Detect which cell encompasses the target text, then output its [x, y] center coordinate. 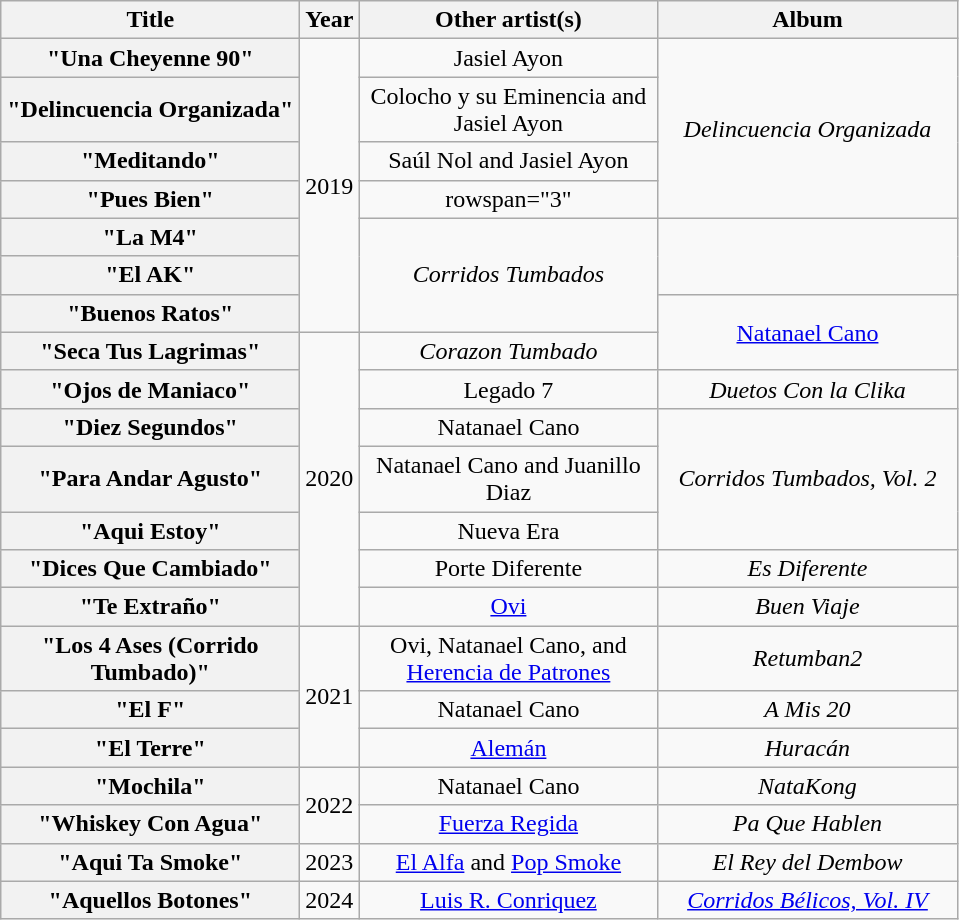
"Diez Segundos" [150, 427]
"Mochila" [150, 786]
Natanael Cano and Juanillo Diaz [508, 478]
"Para Andar Agusto" [150, 478]
"Meditando" [150, 161]
"El F" [150, 710]
Pa Que Hablen [808, 824]
El Rey del Dembow [808, 862]
Saúl Nol and Jasiel Ayon [508, 161]
Luis R. Conriquez [508, 900]
Other artist(s) [508, 20]
rowspan="3" [508, 199]
Alemán [508, 748]
Es Diferente [808, 569]
"Buenos Ratos" [150, 313]
Retumban2 [808, 658]
A Mis 20 [808, 710]
Year [330, 20]
2021 [330, 696]
"Dices Que Cambiado" [150, 569]
"El AK" [150, 275]
Jasiel Ayon [508, 58]
"El Terre" [150, 748]
Nueva Era [508, 531]
"Te Extraño" [150, 607]
Legado 7 [508, 389]
NataKong [808, 786]
Corazon Tumbado [508, 351]
"Aqui Estoy" [150, 531]
Corridos Tumbados, Vol. 2 [808, 478]
Fuerza Regida [508, 824]
"Aqui Ta Smoke" [150, 862]
"Aquellos Botones" [150, 900]
Title [150, 20]
Buen Viaje [808, 607]
"Una Cheyenne 90" [150, 58]
Huracán [808, 748]
Corridos Bélicos, Vol. IV [808, 900]
"Ojos de Maniaco" [150, 389]
2024 [330, 900]
"Seca Tus Lagrimas" [150, 351]
Ovi [508, 607]
"Pues Bien" [150, 199]
El Alfa and Pop Smoke [508, 862]
Album [808, 20]
2022 [330, 805]
Ovi, Natanael Cano, and Herencia de Patrones [508, 658]
Colocho y su Eminencia and Jasiel Ayon [508, 110]
Corridos Tumbados [508, 275]
"Los 4 Ases (Corrido Tumbado)" [150, 658]
"La M4" [150, 237]
Duetos Con la Clika [808, 389]
Delincuencia Organizada [808, 128]
2020 [330, 478]
"Delincuencia Organizada" [150, 110]
"Whiskey Con Agua" [150, 824]
Porte Diferente [508, 569]
2023 [330, 862]
2019 [330, 186]
